Return the (x, y) coordinate for the center point of the cell that contains the specified text.  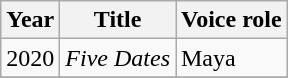
Title (118, 20)
2020 (30, 58)
Voice role (232, 20)
Year (30, 20)
Maya (232, 58)
Five Dates (118, 58)
